Output the [x, y] coordinate of the center of the cell containing the given text.  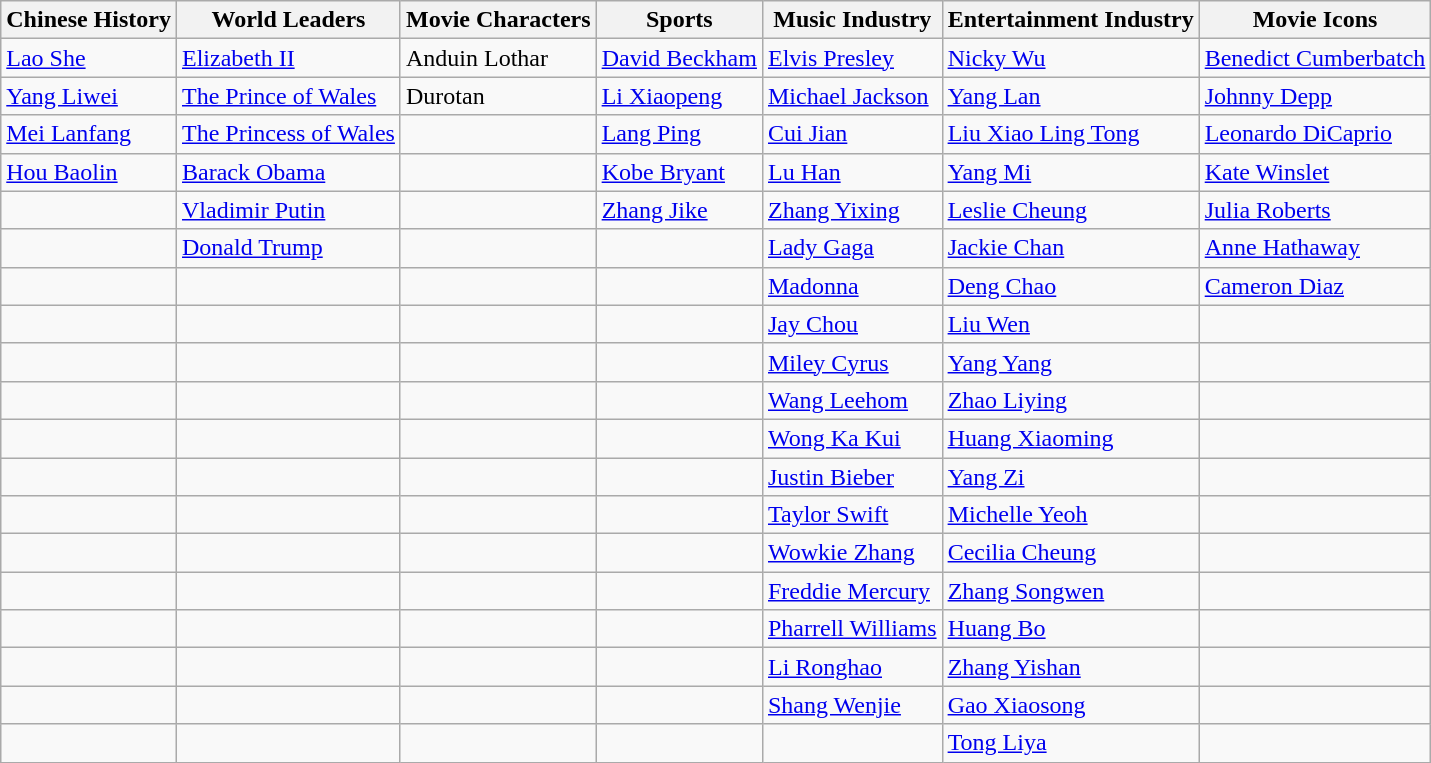
Nicky Wu [1070, 58]
Yang Yang [1070, 362]
Jay Chou [852, 324]
Durotan [498, 96]
Zhang Yixing [852, 210]
Justin Bieber [852, 477]
Cecilia Cheung [1070, 553]
Taylor Swift [852, 515]
Johnny Depp [1315, 96]
Elvis Presley [852, 58]
Pharrell Williams [852, 629]
Yang Liwei [89, 96]
Donald Trump [288, 248]
Yang Zi [1070, 477]
Movie Icons [1315, 20]
Movie Characters [498, 20]
Yang Lan [1070, 96]
Lady Gaga [852, 248]
Shang Wenjie [852, 705]
Huang Xiaoming [1070, 438]
Anne Hathaway [1315, 248]
World Leaders [288, 20]
Zhao Liying [1070, 400]
Yang Mi [1070, 172]
Jackie Chan [1070, 248]
Zhang Songwen [1070, 591]
Liu Wen [1070, 324]
Mei Lanfang [89, 134]
Leonardo DiCaprio [1315, 134]
Wowkie Zhang [852, 553]
Miley Cyrus [852, 362]
Michelle Yeoh [1070, 515]
Liu Xiao Ling Tong [1070, 134]
Kate Winslet [1315, 172]
Julia Roberts [1315, 210]
Entertainment Industry [1070, 20]
Cui Jian [852, 134]
Benedict Cumberbatch [1315, 58]
The Prince of Wales [288, 96]
Huang Bo [1070, 629]
Wong Ka Kui [852, 438]
Vladimir Putin [288, 210]
Anduin Lothar [498, 58]
Leslie Cheung [1070, 210]
Madonna [852, 286]
Tong Liya [1070, 743]
Li Xiaopeng [679, 96]
Barack Obama [288, 172]
Deng Chao [1070, 286]
Cameron Diaz [1315, 286]
Gao Xiaosong [1070, 705]
Michael Jackson [852, 96]
Freddie Mercury [852, 591]
Lang Ping [679, 134]
Lu Han [852, 172]
Lao She [89, 58]
Music Industry [852, 20]
Hou Baolin [89, 172]
Zhang Jike [679, 210]
Chinese History [89, 20]
David Beckham [679, 58]
The Princess of Wales [288, 134]
Kobe Bryant [679, 172]
Sports [679, 20]
Elizabeth II [288, 58]
Wang Leehom [852, 400]
Zhang Yishan [1070, 667]
Li Ronghao [852, 667]
